Scan for the cell matching the given text and deliver its (x, y) coordinate at center. 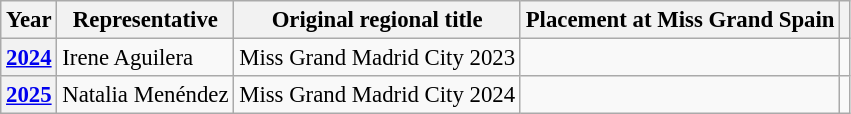
Miss Grand Madrid City 2023 (377, 58)
Natalia Menéndez (146, 95)
Original regional title (377, 20)
Miss Grand Madrid City 2024 (377, 95)
Year (29, 20)
Irene Aguilera (146, 58)
2025 (29, 95)
Representative (146, 20)
2024 (29, 58)
Placement at Miss Grand Spain (680, 20)
